Find where the given text appears and provide that cell's center as [X, Y] coordinate. 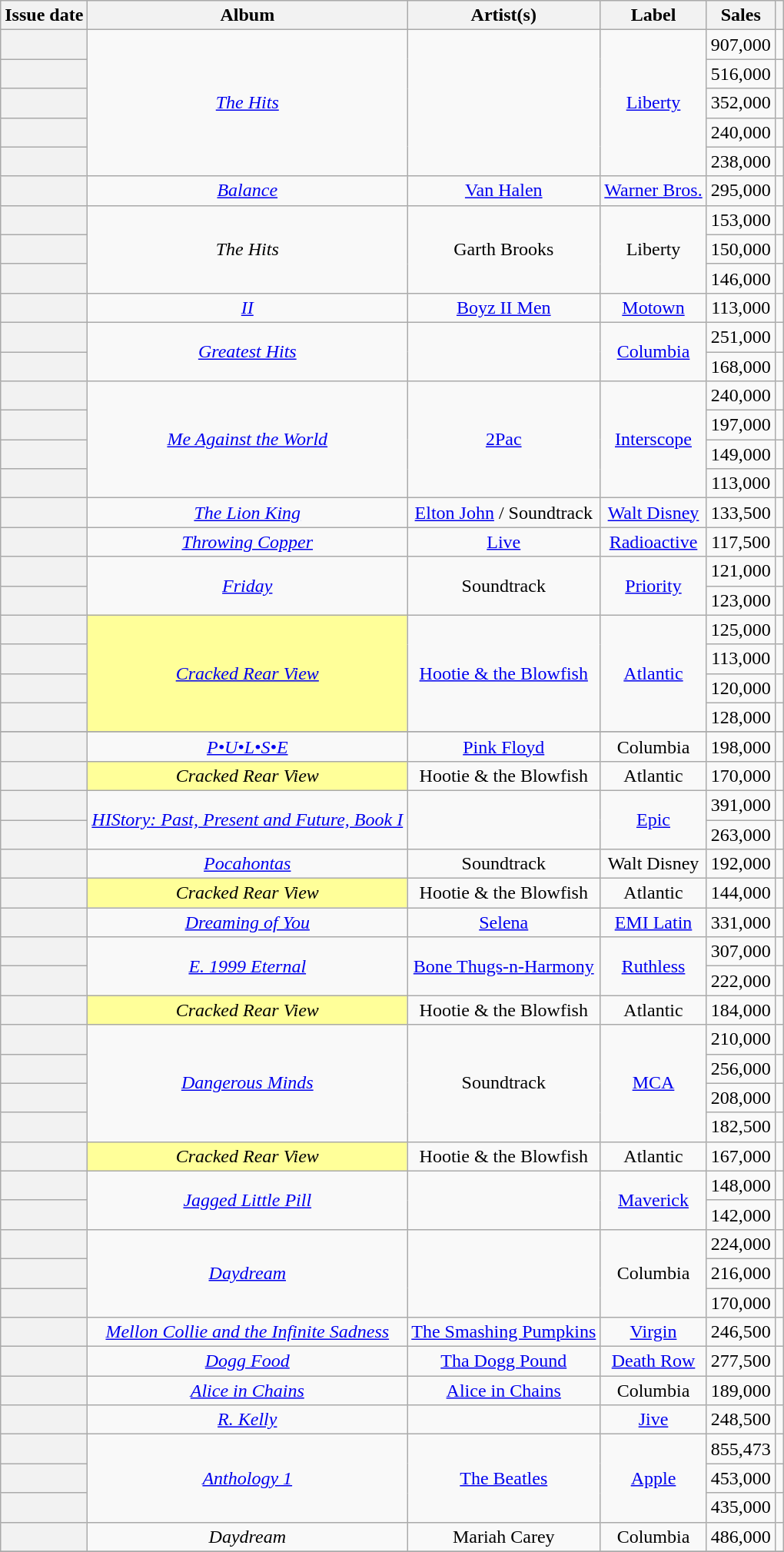
210,000 [741, 1039]
Live [504, 542]
133,500 [741, 513]
Ruthless [653, 966]
Apple [653, 1478]
Tha Dogg Pound [504, 1361]
Pocahontas [247, 864]
123,000 [741, 600]
Greatest Hits [247, 351]
E. 1999 Eternal [247, 966]
516,000 [741, 74]
R. Kelly [247, 1420]
MCA [653, 1083]
307,000 [741, 952]
189,000 [741, 1391]
Sales [741, 15]
208,000 [741, 1098]
Me Against the World [247, 440]
146,000 [741, 278]
184,000 [741, 1010]
168,000 [741, 367]
486,000 [741, 1537]
198,000 [741, 746]
2Pac [504, 440]
352,000 [741, 103]
907,000 [741, 45]
150,000 [741, 249]
Mellon Collie and the Infinite Sadness [247, 1332]
295,000 [741, 191]
855,473 [741, 1449]
167,000 [741, 1156]
Label [653, 15]
192,000 [741, 864]
Priority [653, 586]
246,500 [741, 1332]
263,000 [741, 834]
238,000 [741, 161]
Jagged Little Pill [247, 1200]
Warner Bros. [653, 191]
Van Halen [504, 191]
148,000 [741, 1185]
248,500 [741, 1420]
Dogg Food [247, 1361]
EMI Latin [653, 922]
Anthology 1 [247, 1478]
216,000 [741, 1273]
Dangerous Minds [247, 1083]
144,000 [741, 893]
Jive [653, 1420]
331,000 [741, 922]
Pink Floyd [504, 746]
Elton John / Soundtrack [504, 513]
Epic [653, 819]
II [247, 307]
Friday [247, 586]
Balance [247, 191]
142,000 [741, 1215]
Selena [504, 922]
435,000 [741, 1507]
149,000 [741, 454]
Mariah Carey [504, 1537]
121,000 [741, 571]
182,500 [741, 1127]
P•U•L•S•E [247, 746]
Virgin [653, 1332]
117,500 [741, 542]
453,000 [741, 1478]
The Beatles [504, 1478]
391,000 [741, 805]
Maverick [653, 1200]
Throwing Copper [247, 542]
Radioactive [653, 542]
Bone Thugs-n-Harmony [504, 966]
Album [247, 15]
277,500 [741, 1361]
251,000 [741, 337]
222,000 [741, 981]
Garth Brooks [504, 249]
125,000 [741, 630]
Motown [653, 307]
The Smashing Pumpkins [504, 1332]
120,000 [741, 688]
128,000 [741, 717]
Boyz II Men [504, 307]
224,000 [741, 1244]
HIStory: Past, Present and Future, Book I [247, 819]
The Lion King [247, 513]
153,000 [741, 220]
Death Row [653, 1361]
256,000 [741, 1068]
Interscope [653, 440]
197,000 [741, 425]
Issue date [45, 15]
Dreaming of You [247, 922]
Artist(s) [504, 15]
